Determine the (x, y) coordinate at the center of the cell enclosing the given text.  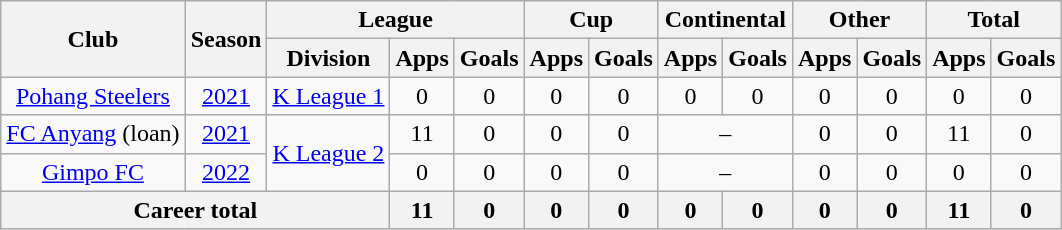
Cup (591, 20)
Pohang Steelers (93, 96)
Other (859, 20)
FC Anyang (loan) (93, 134)
Gimpo FC (93, 172)
League (396, 20)
Club (93, 39)
Continental (725, 20)
Division (328, 58)
K League 1 (328, 96)
Season (226, 39)
Total (994, 20)
Career total (196, 210)
2022 (226, 172)
K League 2 (328, 153)
